Return [x, y] of the center of cell containing provided text 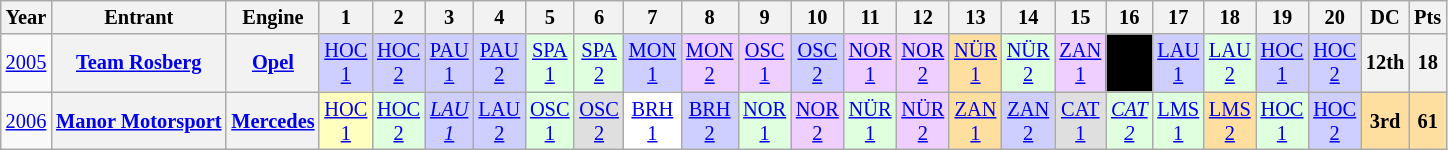
Team Rosberg [138, 63]
LMS2 [1230, 121]
CAT2 [1129, 121]
10 [818, 17]
PAU1 [450, 63]
Manor Motorsport [138, 121]
2005 [26, 63]
Opel [272, 63]
MON1 [652, 63]
Pts [1428, 17]
14 [1028, 17]
9 [764, 17]
LMS1 [1178, 121]
5 [550, 17]
17 [1178, 17]
ZAN2 [1028, 121]
61 [1428, 121]
8 [710, 17]
BRH1 [652, 121]
MON2 [710, 63]
3rd [1385, 121]
CAT1 [1081, 121]
19 [1282, 17]
15 [1081, 17]
BRH2 [710, 121]
SPA2 [598, 63]
SPA1 [550, 63]
12th [1385, 63]
4 [499, 17]
DC [1385, 17]
Entrant [138, 17]
2 [398, 17]
6 [598, 17]
Mercedes [272, 121]
13 [976, 17]
16 [1129, 17]
11 [870, 17]
1 [346, 17]
3 [450, 17]
20 [1334, 17]
2006 [26, 121]
7 [652, 17]
12 [922, 17]
PAU2 [499, 63]
Year [26, 17]
Engine [272, 17]
